For the text-containing cell, return its midpoint in (X, Y) coordinate format. 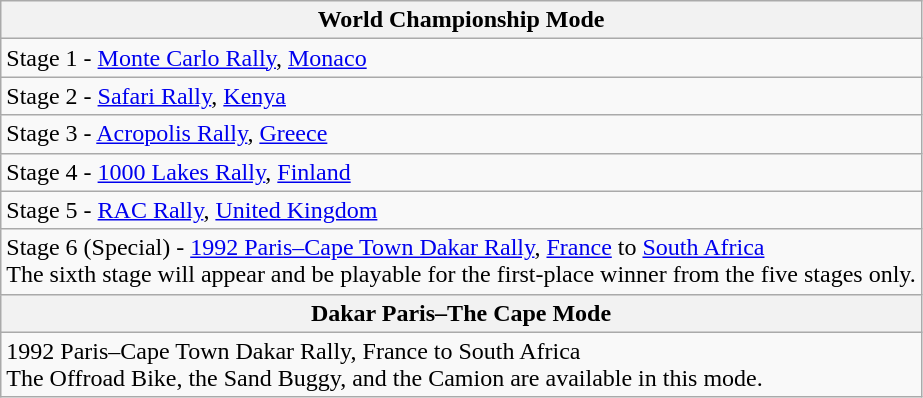
Stage 1 - Monte Carlo Rally, Monaco (462, 58)
Stage 3 - Acropolis Rally, Greece (462, 134)
1992 Paris–Cape Town Dakar Rally, France to South AfricaThe Offroad Bike, the Sand Buggy, and the Camion are available in this mode. (462, 364)
Stage 2 - Safari Rally, Kenya (462, 96)
Stage 5 - RAC Rally, United Kingdom (462, 210)
Stage 4 - 1000 Lakes Rally, Finland (462, 172)
World Championship Mode (462, 20)
Dakar Paris–The Cape Mode (462, 313)
